Find where the given text appears and provide that cell's center as (X, Y) coordinate. 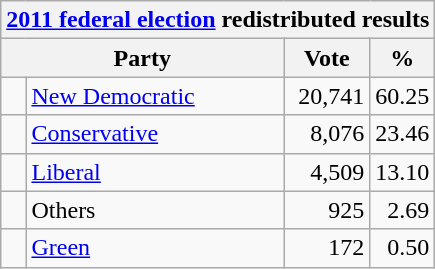
Liberal (155, 172)
Vote (327, 58)
Others (155, 210)
20,741 (327, 96)
0.50 (402, 248)
2011 federal election redistributed results (218, 20)
Party (142, 58)
Green (155, 248)
8,076 (327, 134)
60.25 (402, 96)
New Democratic (155, 96)
2.69 (402, 210)
13.10 (402, 172)
23.46 (402, 134)
% (402, 58)
Conservative (155, 134)
172 (327, 248)
4,509 (327, 172)
925 (327, 210)
